Identify which cell holds the provided text, then report its [x, y] central coordinate. 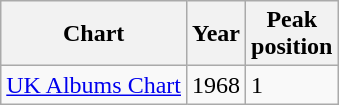
Peakposition [292, 34]
1 [292, 85]
Year [216, 34]
1968 [216, 85]
Chart [94, 34]
UK Albums Chart [94, 85]
